Detect which cell encompasses the target text, then output its [x, y] center coordinate. 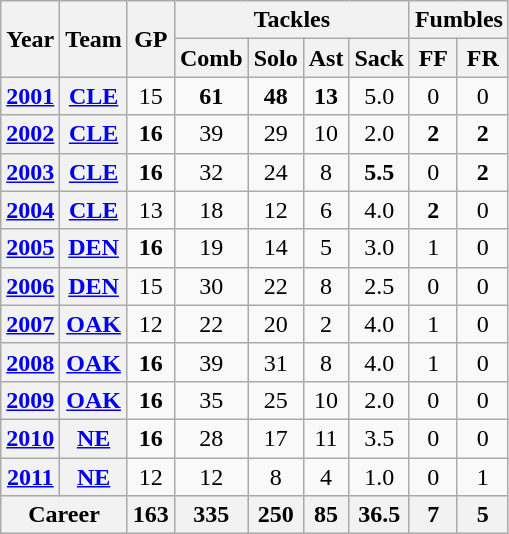
3.5 [379, 438]
FR [482, 58]
31 [276, 362]
17 [276, 438]
163 [150, 515]
2011 [30, 477]
1.0 [379, 477]
335 [211, 515]
Sack [379, 58]
14 [276, 248]
19 [211, 248]
85 [326, 515]
FF [433, 58]
Fumbles [458, 20]
36.5 [379, 515]
3.0 [379, 248]
48 [276, 96]
61 [211, 96]
2004 [30, 210]
28 [211, 438]
2003 [30, 172]
2008 [30, 362]
2010 [30, 438]
25 [276, 400]
32 [211, 172]
30 [211, 286]
2006 [30, 286]
20 [276, 324]
6 [326, 210]
GP [150, 39]
35 [211, 400]
29 [276, 134]
Solo [276, 58]
Tackles [292, 20]
250 [276, 515]
2009 [30, 400]
2007 [30, 324]
24 [276, 172]
2.5 [379, 286]
4 [326, 477]
18 [211, 210]
5.0 [379, 96]
2001 [30, 96]
Year [30, 39]
Ast [326, 58]
2002 [30, 134]
2005 [30, 248]
Comb [211, 58]
7 [433, 515]
11 [326, 438]
Career [64, 515]
5.5 [379, 172]
Team [94, 39]
